Identify which cell holds the provided text, then report its (x, y) central coordinate. 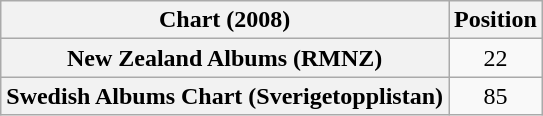
Swedish Albums Chart (Sverigetopplistan) (225, 96)
Position (496, 20)
Chart (2008) (225, 20)
85 (496, 96)
New Zealand Albums (RMNZ) (225, 58)
22 (496, 58)
